Search for the cell housing the specified text and yield its (X, Y) center coordinate. 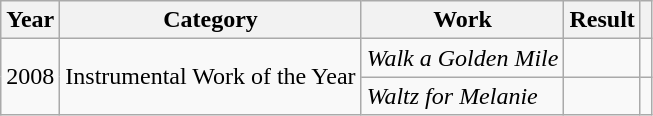
Instrumental Work of the Year (210, 77)
Result (602, 20)
Walk a Golden Mile (462, 58)
Work (462, 20)
Waltz for Melanie (462, 96)
Year (30, 20)
Category (210, 20)
2008 (30, 77)
